Identify which cell holds the provided text, then report its [X, Y] central coordinate. 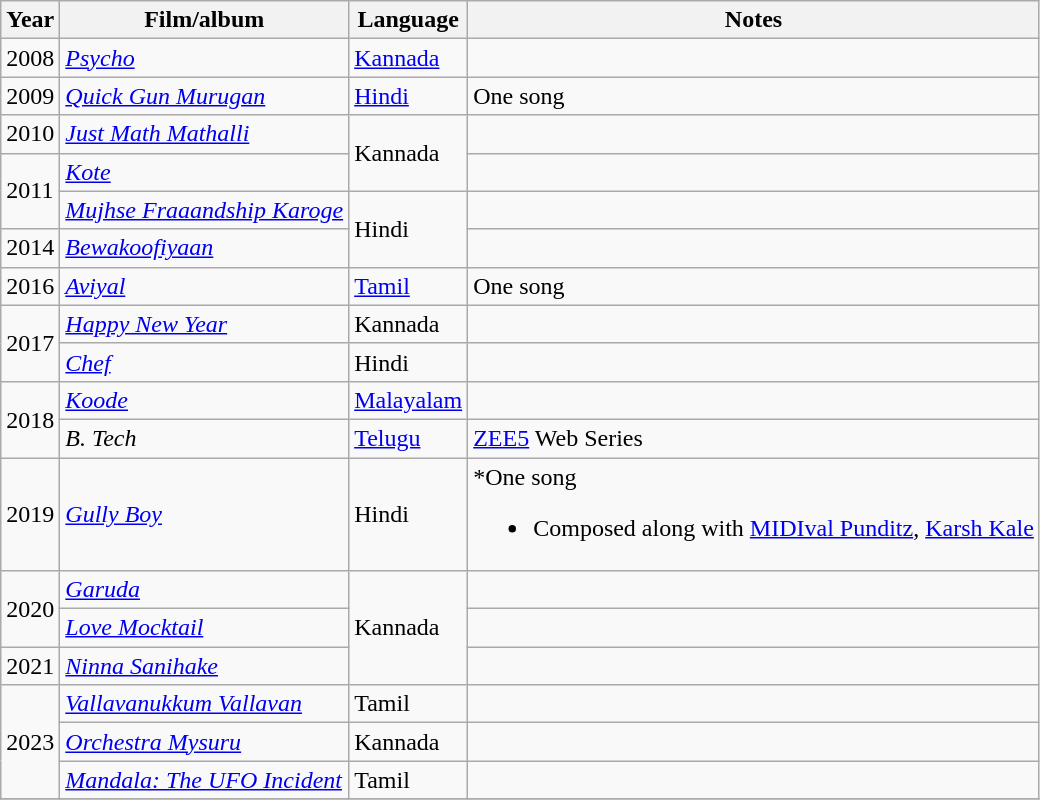
Bewakoofiyaan [204, 248]
*One songComposed along with MIDIval Punditz, Karsh Kale [754, 514]
2018 [30, 419]
Just Math Mathalli [204, 134]
2021 [30, 666]
Telugu [408, 438]
Orchestra Mysuru [204, 742]
Aviyal [204, 286]
Ninna Sanihake [204, 666]
2023 [30, 742]
Mujhse Fraaandship Karoge [204, 210]
Garuda [204, 590]
2014 [30, 248]
Psycho [204, 58]
ZEE5 Web Series [754, 438]
Gully Boy [204, 514]
2017 [30, 343]
2020 [30, 609]
B. Tech [204, 438]
Kote [204, 172]
Film/album [204, 20]
2009 [30, 96]
Year [30, 20]
2019 [30, 514]
2011 [30, 191]
2016 [30, 286]
Love Mocktail [204, 628]
Mandala: The UFO Incident [204, 780]
2008 [30, 58]
Malayalam [408, 400]
Chef [204, 362]
Notes [754, 20]
Vallavanukkum Vallavan [204, 704]
2010 [30, 134]
Koode [204, 400]
Quick Gun Murugan [204, 96]
Language [408, 20]
Happy New Year [204, 324]
